Scan for the cell matching the given text and deliver its [x, y] coordinate at center. 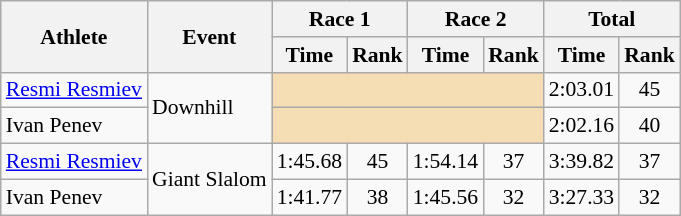
40 [650, 126]
Athlete [74, 36]
Race 1 [340, 19]
Race 2 [476, 19]
1:45.56 [446, 197]
1:54.14 [446, 162]
Downhill [210, 108]
1:41.77 [310, 197]
2:02.16 [582, 126]
1:45.68 [310, 162]
38 [378, 197]
Total [612, 19]
3:27.33 [582, 197]
3:39.82 [582, 162]
Event [210, 36]
2:03.01 [582, 90]
Giant Slalom [210, 180]
